Extract the (X, Y) coordinate from the center of the cell holding the provided text.  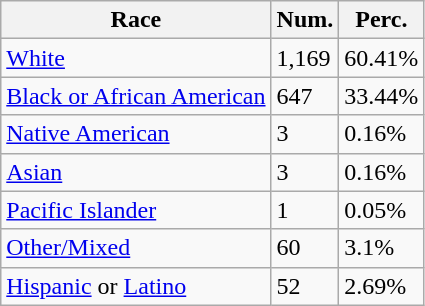
3.1% (382, 248)
0.05% (382, 210)
Perc. (382, 20)
60.41% (382, 58)
Race (136, 20)
Native American (136, 134)
Pacific Islander (136, 210)
647 (305, 96)
Num. (305, 20)
52 (305, 286)
Black or African American (136, 96)
33.44% (382, 96)
1 (305, 210)
60 (305, 248)
White (136, 58)
1,169 (305, 58)
Asian (136, 172)
2.69% (382, 286)
Other/Mixed (136, 248)
Hispanic or Latino (136, 286)
